Return the [X, Y] coordinate for the center point of the cell that contains the specified text.  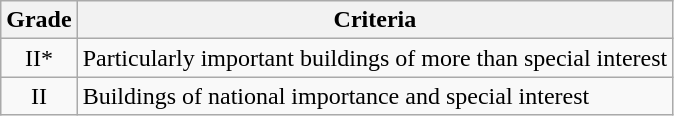
II [39, 96]
II* [39, 58]
Criteria [375, 20]
Buildings of national importance and special interest [375, 96]
Grade [39, 20]
Particularly important buildings of more than special interest [375, 58]
